For the text-containing cell, return its midpoint in [x, y] coordinate format. 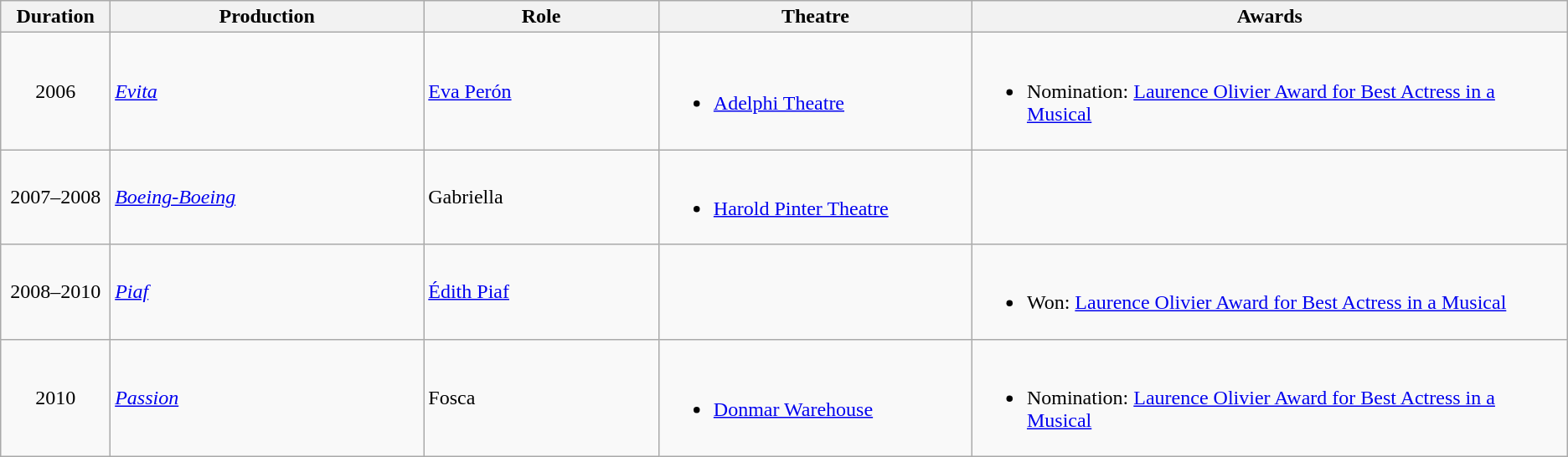
2010 [55, 398]
Donmar Warehouse [815, 398]
Piaf [267, 291]
2006 [55, 91]
Production [267, 17]
Passion [267, 398]
2007–2008 [55, 198]
Evita [267, 91]
Eva Perón [541, 91]
Fosca [541, 398]
Theatre [815, 17]
Won: Laurence Olivier Award for Best Actress in a Musical [1270, 291]
Awards [1270, 17]
Harold Pinter Theatre [815, 198]
2008–2010 [55, 291]
Édith Piaf [541, 291]
Duration [55, 17]
Gabriella [541, 198]
Role [541, 17]
Adelphi Theatre [815, 91]
Boeing-Boeing [267, 198]
